Detect which cell encompasses the target text, then output its [x, y] center coordinate. 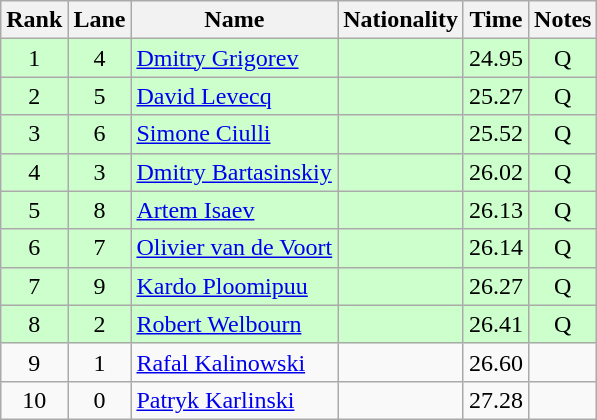
Rank [34, 20]
Rafal Kalinowski [234, 362]
0 [100, 400]
26.27 [496, 286]
Dmitry Grigorev [234, 58]
25.27 [496, 96]
Patryk Karlinski [234, 400]
David Levecq [234, 96]
26.14 [496, 248]
Nationality [401, 20]
Lane [100, 20]
Artem Isaev [234, 210]
Name [234, 20]
26.41 [496, 324]
25.52 [496, 134]
26.13 [496, 210]
24.95 [496, 58]
Notes [563, 20]
26.60 [496, 362]
Dmitry Bartasinskiy [234, 172]
27.28 [496, 400]
Olivier van de Voort [234, 248]
Kardo Ploomipuu [234, 286]
Robert Welbourn [234, 324]
26.02 [496, 172]
Time [496, 20]
Simone Ciulli [234, 134]
10 [34, 400]
